Extract the [x, y] coordinate from the center of the cell holding the provided text.  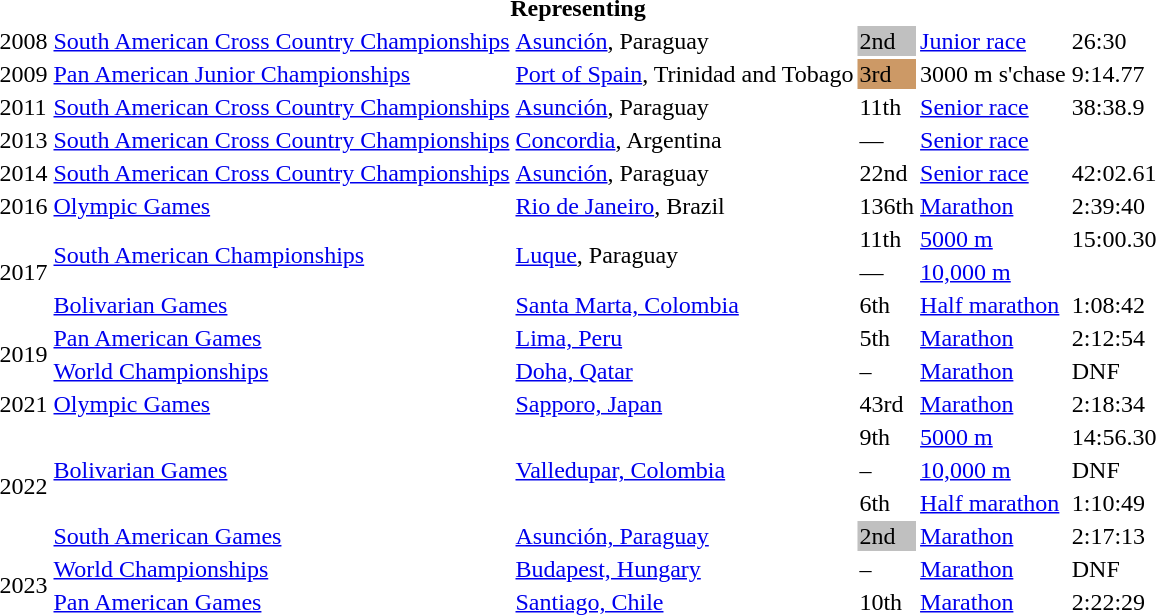
Pan American Games [282, 338]
Rio de Janeiro, Brazil [684, 206]
South American Games [282, 536]
Port of Spain, Trinidad and Tobago [684, 74]
3rd [887, 74]
Sapporo, Japan [684, 404]
Concordia, Argentina [684, 140]
Luque, Paraguay [684, 256]
Santa Marta, Colombia [684, 305]
136th [887, 206]
Budapest, Hungary [684, 569]
Junior race [994, 41]
5th [887, 338]
3000 m s'chase [994, 74]
22nd [887, 173]
Lima, Peru [684, 338]
9th [887, 437]
Doha, Qatar [684, 371]
Valledupar, Colombia [684, 470]
Pan American Junior Championships [282, 74]
43rd [887, 404]
South American Championships [282, 256]
